Scan for the cell matching the given text and deliver its (X, Y) coordinate at center. 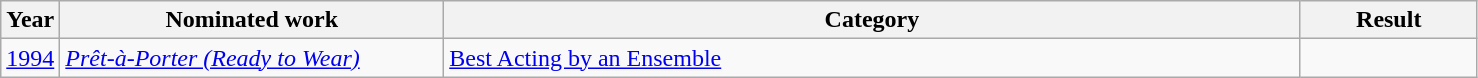
Category (872, 20)
Best Acting by an Ensemble (872, 58)
Year (30, 20)
Prêt-à-Porter (Ready to Wear) (252, 58)
1994 (30, 58)
Result (1388, 20)
Nominated work (252, 20)
